Search for the cell housing the specified text and yield its (X, Y) center coordinate. 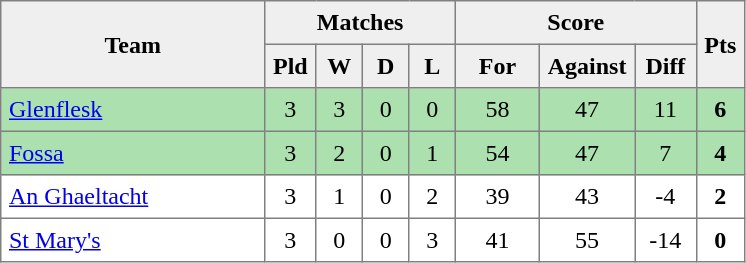
An Ghaeltacht (133, 197)
St Mary's (133, 240)
Fossa (133, 153)
W (339, 66)
For (497, 66)
6 (720, 110)
41 (497, 240)
11 (666, 110)
Diff (666, 66)
D (385, 66)
Against (586, 66)
54 (497, 153)
7 (666, 153)
Pld (290, 66)
4 (720, 153)
Matches (360, 23)
-4 (666, 197)
39 (497, 197)
-14 (666, 240)
58 (497, 110)
Score (576, 23)
L (432, 66)
55 (586, 240)
43 (586, 197)
Team (133, 44)
Glenflesk (133, 110)
Pts (720, 44)
